For the text-containing cell, return its midpoint in [x, y] coordinate format. 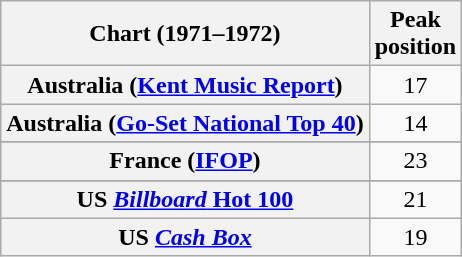
17 [415, 85]
Chart (1971–1972) [185, 34]
Australia (Kent Music Report) [185, 85]
23 [415, 161]
14 [415, 123]
Peakposition [415, 34]
France (IFOP) [185, 161]
19 [415, 237]
21 [415, 199]
US Cash Box [185, 237]
Australia (Go-Set National Top 40) [185, 123]
US Billboard Hot 100 [185, 199]
